From the cell containing the given text, extract its center point as [X, Y] coordinate. 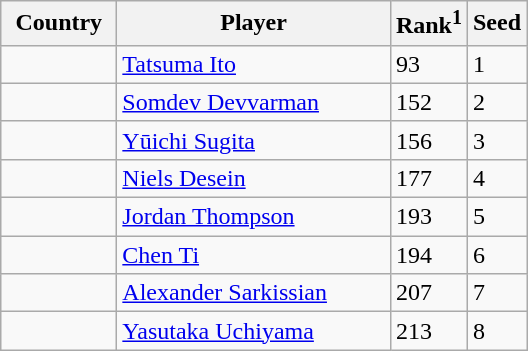
2 [496, 102]
156 [428, 140]
7 [496, 293]
Country [59, 24]
Chen Ti [254, 255]
1 [496, 64]
8 [496, 331]
207 [428, 293]
Tatsuma Ito [254, 64]
193 [428, 217]
6 [496, 255]
Niels Desein [254, 178]
177 [428, 178]
93 [428, 64]
Rank1 [428, 24]
Seed [496, 24]
Yūichi Sugita [254, 140]
152 [428, 102]
213 [428, 331]
5 [496, 217]
Alexander Sarkissian [254, 293]
Jordan Thompson [254, 217]
4 [496, 178]
194 [428, 255]
3 [496, 140]
Yasutaka Uchiyama [254, 331]
Player [254, 24]
Somdev Devvarman [254, 102]
